Scan for the cell matching the given text and deliver its [x, y] coordinate at center. 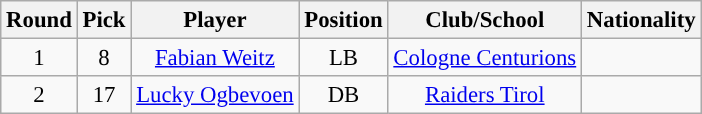
1 [39, 58]
Cologne Centurions [484, 58]
Lucky Ogbevoen [215, 95]
8 [104, 58]
Club/School [484, 20]
Player [215, 20]
Raiders Tirol [484, 95]
Fabian Weitz [215, 58]
2 [39, 95]
17 [104, 95]
Position [344, 20]
Nationality [642, 20]
Round [39, 20]
Pick [104, 20]
DB [344, 95]
LB [344, 58]
